Return [x, y] of the center of cell containing provided text 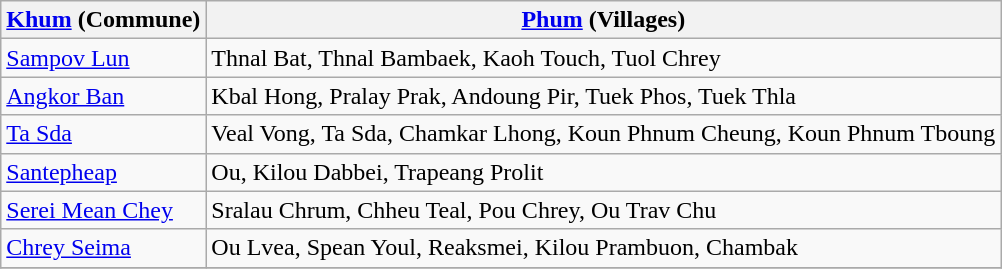
Angkor Ban [104, 96]
Khum (Commune) [104, 20]
Veal Vong, Ta Sda, Chamkar Lhong, Koun Phnum Cheung, Koun Phnum Tboung [604, 134]
Kbal Hong, Pralay Prak, Andoung Pir, Tuek Phos, Tuek Thla [604, 96]
Thnal Bat, Thnal Bambaek, Kaoh Touch, Tuol Chrey [604, 58]
Santepheap [104, 172]
Ou Lvea, Spean Youl, Reaksmei, Kilou Prambuon, Chambak [604, 248]
Sralau Chrum, Chheu Teal, Pou Chrey, Ou Trav Chu [604, 210]
Phum (Villages) [604, 20]
Ou, Kilou Dabbei, Trapeang Prolit [604, 172]
Sampov Lun [104, 58]
Ta Sda [104, 134]
Chrey Seima [104, 248]
Serei Mean Chey [104, 210]
